Scan for the cell matching the given text and deliver its [X, Y] coordinate at center. 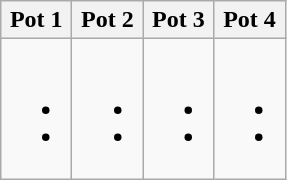
Pot 4 [250, 20]
Pot 1 [36, 20]
Pot 2 [108, 20]
Pot 3 [178, 20]
